Capture the cell that displays the provided text and extract its [X, Y] central coordinate. 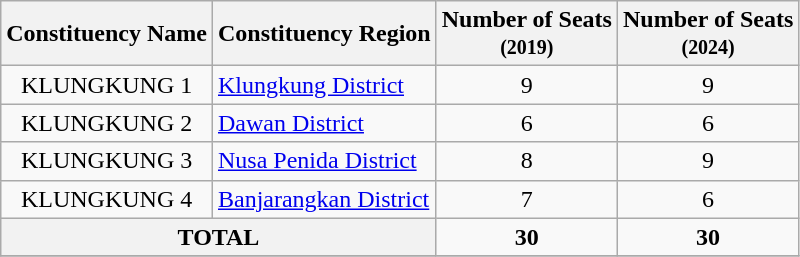
Number of Seats(2024) [708, 34]
KLUNGKUNG 3 [107, 161]
Nusa Penida District [324, 161]
Constituency Region [324, 34]
KLUNGKUNG 1 [107, 85]
7 [526, 199]
Constituency Name [107, 34]
Klungkung District [324, 85]
Dawan District [324, 123]
Number of Seats(2019) [526, 34]
KLUNGKUNG 2 [107, 123]
KLUNGKUNG 4 [107, 199]
8 [526, 161]
Banjarangkan District [324, 199]
TOTAL [218, 237]
